Determine the [X, Y] coordinate at the center of the cell enclosing the given text.  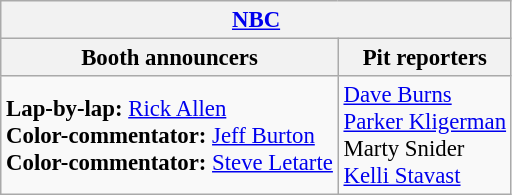
Dave BurnsParker KligermanMarty SniderKelli Stavast [424, 136]
Pit reporters [424, 58]
Lap-by-lap: Rick AllenColor-commentator: Jeff BurtonColor-commentator: Steve Letarte [170, 136]
Booth announcers [170, 58]
NBC [256, 20]
